Return [X, Y] of the center of cell containing provided text 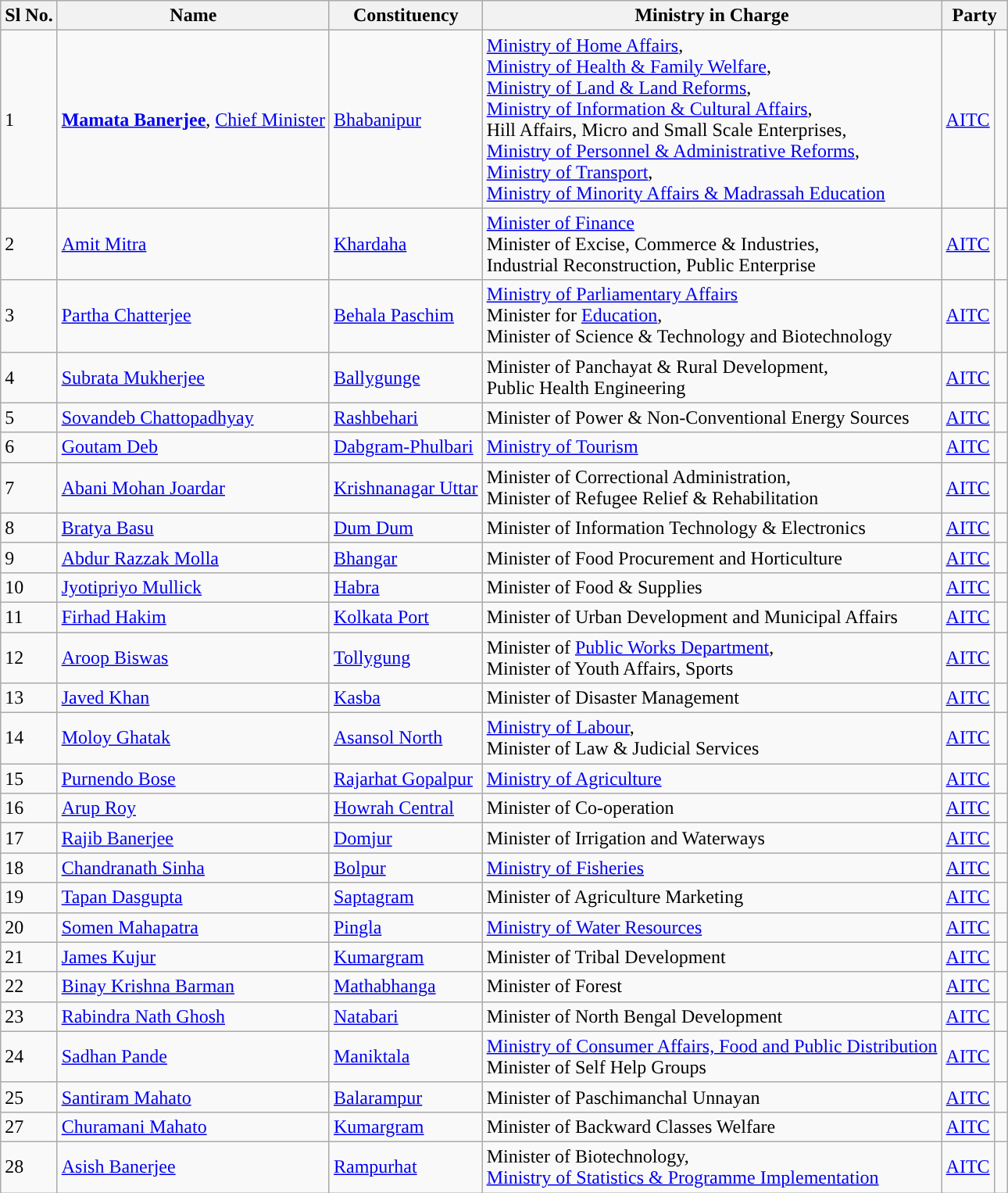
Ballygunge [406, 377]
Minister of Power & Non-Conventional Energy Sources [712, 417]
Minister of Food & Supplies [712, 587]
Rajib Banerjee [193, 838]
Minister of Information Technology & Electronics [712, 528]
3 [29, 316]
16 [29, 808]
Rampurhat [406, 1166]
22 [29, 987]
Ministry of Labour,Minister of Law & Judicial Services [712, 738]
Minister of Tribal Development [712, 957]
Bhangar [406, 557]
Minister of Biotechnology,Ministry of Statistics & Programme Implementation [712, 1166]
Bratya Basu [193, 528]
Minister of Paschimanchal Unnayan [712, 1097]
Goutam Deb [193, 447]
Javed Khan [193, 698]
Jyotipriyo Mullick [193, 587]
Ministry of Fisheries [712, 868]
Minister of Urban Development and Municipal Affairs [712, 617]
1 [29, 119]
Rabindra Nath Ghosh [193, 1016]
4 [29, 377]
Chandranath Sinha [193, 868]
Maniktala [406, 1057]
Dabgram-Phulbari [406, 447]
Minister of FinanceMinister of Excise, Commerce & Industries, Industrial Reconstruction, Public Enterprise [712, 244]
Name [193, 16]
10 [29, 587]
Dum Dum [406, 528]
Amit Mitra [193, 244]
Mathabhanga [406, 987]
Sl No. [29, 16]
Pingla [406, 927]
Partha Chatterjee [193, 316]
Purnendo Bose [193, 779]
Somen Mahapatra [193, 927]
15 [29, 779]
Habra [406, 587]
Churamani Mahato [193, 1127]
17 [29, 838]
Minister of Panchayat & Rural Development,Public Health Engineering [712, 377]
20 [29, 927]
27 [29, 1127]
Sovandeb Chattopadhyay [193, 417]
Ministry of Tourism [712, 447]
Tapan Dasgupta [193, 897]
Kolkata Port [406, 617]
Arup Roy [193, 808]
13 [29, 698]
2 [29, 244]
Ministry of Parliamentary AffairsMinister for Education,Minister of Science & Technology and Biotechnology [712, 316]
Kasba [406, 698]
Aroop Biswas [193, 657]
Party [974, 16]
Sadhan Pande [193, 1057]
Minister of North Bengal Development [712, 1016]
Balarampur [406, 1097]
28 [29, 1166]
Ministry of Water Resources [712, 927]
Minister of Disaster Management [712, 698]
23 [29, 1016]
Minister of Co-operation [712, 808]
James Kujur [193, 957]
Minister of Correctional Administration, Minister of Refugee Relief & Rehabilitation [712, 488]
21 [29, 957]
Ministry of Agriculture [712, 779]
Minister of Forest [712, 987]
Behala Paschim [406, 316]
Howrah Central [406, 808]
Minister of Agriculture Marketing [712, 897]
25 [29, 1097]
12 [29, 657]
5 [29, 417]
Ministry in Charge [712, 16]
Constituency [406, 16]
Saptagram [406, 897]
14 [29, 738]
Asish Banerjee [193, 1166]
Bhabanipur [406, 119]
Minister of Irrigation and Waterways [712, 838]
Krishnanagar Uttar [406, 488]
Minister of Food Procurement and Horticulture [712, 557]
9 [29, 557]
24 [29, 1057]
Rashbehari [406, 417]
Minister of Public Works Department,Minister of Youth Affairs, Sports [712, 657]
Abdur Razzak Molla [193, 557]
Mamata Banerjee, Chief Minister [193, 119]
8 [29, 528]
Moloy Ghatak [193, 738]
Abani Mohan Joardar [193, 488]
Rajarhat Gopalpur [406, 779]
19 [29, 897]
Binay Krishna Barman [193, 987]
7 [29, 488]
Tollygung [406, 657]
Ministry of Consumer Affairs, Food and Public DistributionMinister of Self Help Groups [712, 1057]
Khardaha [406, 244]
Asansol North [406, 738]
Bolpur [406, 868]
Subrata Mukherjee [193, 377]
11 [29, 617]
Domjur [406, 838]
Firhad Hakim [193, 617]
Santiram Mahato [193, 1097]
Natabari [406, 1016]
Minister of Backward Classes Welfare [712, 1127]
18 [29, 868]
6 [29, 447]
